Extract the (x, y) coordinate from the center of the cell holding the provided text.  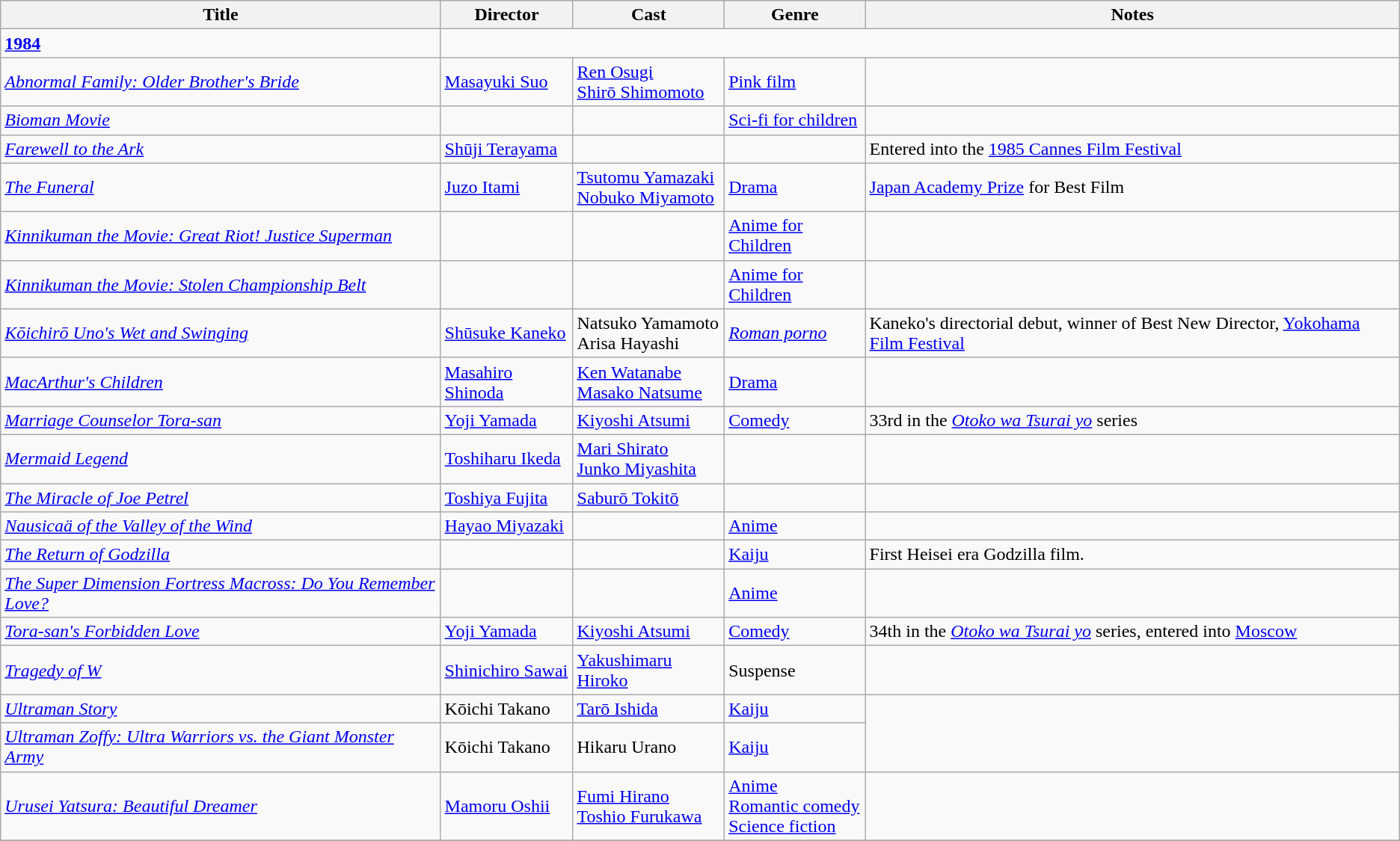
1984 (221, 43)
The Super Dimension Fortress Macross: Do You Remember Love? (221, 594)
Tora-san's Forbidden Love (221, 632)
Pink film (795, 82)
Urusei Yatsura: Beautiful Dreamer (221, 806)
Sci-fi for children (795, 120)
Notes (1132, 15)
Ren OsugiShirō Shimomoto (649, 82)
Kinnikuman the Movie: Great Riot! Justice Superman (221, 236)
Cast (649, 15)
Toshiharu Ikeda (507, 459)
Ultraman Zoffy: Ultra Warriors vs. the Giant Monster Army (221, 748)
The Return of Godzilla (221, 555)
33rd in the Otoko wa Tsurai yo series (1132, 420)
Ken WatanabeMasako Natsume (649, 381)
Juzo Itami (507, 187)
First Heisei era Godzilla film. (1132, 555)
Tragedy of W (221, 670)
Hayao Miyazaki (507, 526)
Tarō Ishida (649, 709)
Bioman Movie (221, 120)
AnimeRomantic comedyScience fiction (795, 806)
The Funeral (221, 187)
Mermaid Legend (221, 459)
Fumi HiranoToshio Furukawa (649, 806)
Shinichiro Sawai (507, 670)
Suspense (795, 670)
Yakushimaru Hiroko (649, 670)
Masayuki Suo (507, 82)
Mamoru Oshii (507, 806)
34th in the Otoko wa Tsurai yo series, entered into Moscow (1132, 632)
Kaneko's directorial debut, winner of Best New Director, Yokohama Film Festival (1132, 333)
Mari ShiratoJunko Miyashita (649, 459)
Japan Academy Prize for Best Film (1132, 187)
Nausicaä of the Valley of the Wind (221, 526)
Saburō Tokitō (649, 497)
The Miracle of Joe Petrel (221, 497)
Kōichirō Uno's Wet and Swinging (221, 333)
Marriage Counselor Tora-san (221, 420)
Abnormal Family: Older Brother's Bride (221, 82)
Natsuko YamamotoArisa Hayashi (649, 333)
Toshiya Fujita (507, 497)
Ultraman Story (221, 709)
Roman porno (795, 333)
Masahiro Shinoda (507, 381)
Farewell to the Ark (221, 149)
Entered into the 1985 Cannes Film Festival (1132, 149)
Director (507, 15)
Hikaru Urano (649, 748)
Tsutomu YamazakiNobuko Miyamoto (649, 187)
Title (221, 15)
MacArthur's Children (221, 381)
Shūji Terayama (507, 149)
Genre (795, 15)
Kinnikuman the Movie: Stolen Championship Belt (221, 284)
Shūsuke Kaneko (507, 333)
